Return (x, y) of the center of cell containing provided text 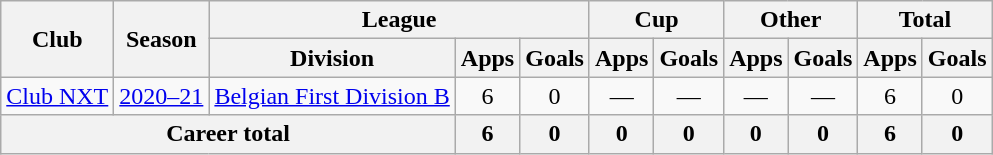
2020–21 (162, 96)
Total (925, 20)
Club NXT (58, 96)
Club (58, 39)
Career total (228, 134)
Season (162, 39)
Division (332, 58)
League (400, 20)
Other (791, 20)
Cup (656, 20)
Belgian First Division B (332, 96)
